Extract the [x, y] coordinate from the center of the cell holding the provided text.  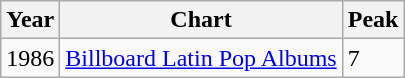
Year [30, 20]
7 [373, 58]
Billboard Latin Pop Albums [201, 58]
Chart [201, 20]
1986 [30, 58]
Peak [373, 20]
